Return the (X, Y) coordinate for the center point of the cell that contains the specified text.  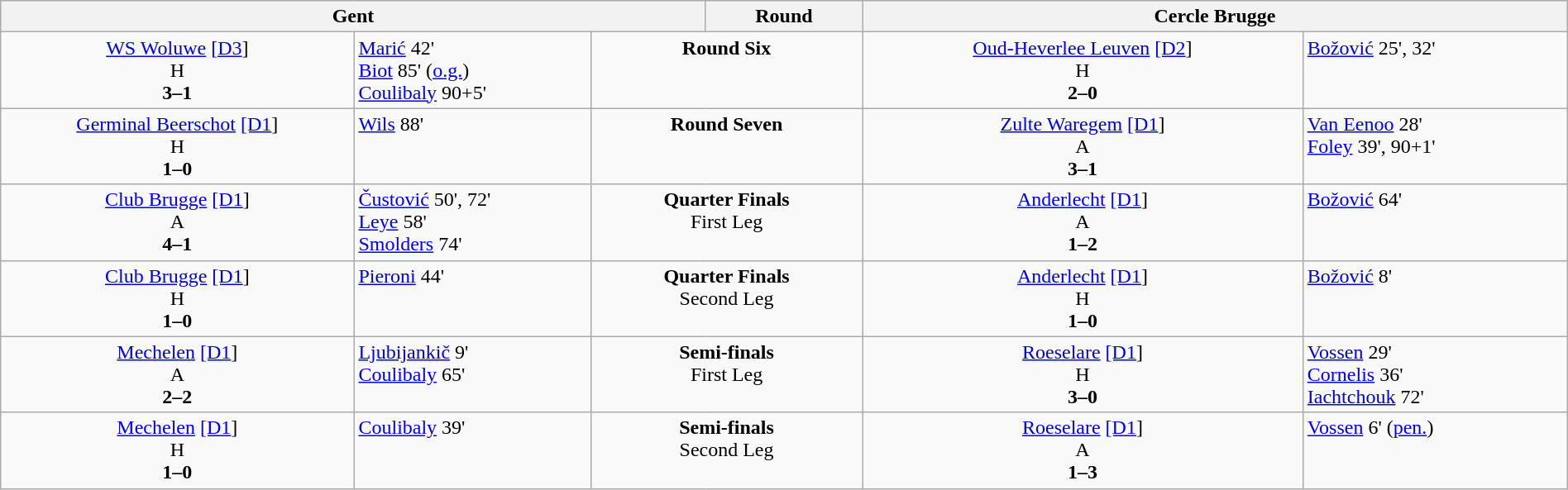
Mechelen [D1]H1–0 (177, 450)
Semi-finalsSecond Leg (726, 450)
Quarter FinalsSecond Leg (726, 298)
Coulibaly 39' (473, 450)
Božović 64' (1435, 222)
Round Six (726, 70)
Roeselare [D1]A1–3 (1083, 450)
Club Brugge [D1]H1–0 (177, 298)
Quarter FinalsFirst Leg (726, 222)
Round Seven (726, 146)
Germinal Beerschot [D1]H1–0 (177, 146)
Cercle Brugge (1216, 17)
WS Woluwe [D3]H3–1 (177, 70)
Gent (353, 17)
Vossen 29'Cornelis 36'Iachtchouk 72' (1435, 374)
Van Eenoo 28' Foley 39', 90+1' (1435, 146)
Ljubijankič 9'Coulibaly 65' (473, 374)
Pieroni 44' (473, 298)
Marić 42' Biot 85' (o.g.)Coulibaly 90+5' (473, 70)
Roeselare [D1]H3–0 (1083, 374)
Anderlecht [D1]A1–2 (1083, 222)
Zulte Waregem [D1]A3–1 (1083, 146)
Vossen 6' (pen.) (1435, 450)
Oud-Heverlee Leuven [D2]H2–0 (1083, 70)
Mechelen [D1]A2–2 (177, 374)
Round (784, 17)
Čustović 50', 72' Leye 58' Smolders 74' (473, 222)
Božović 25', 32' (1435, 70)
Anderlecht [D1]H1–0 (1083, 298)
Božović 8' (1435, 298)
Club Brugge [D1]A4–1 (177, 222)
Wils 88' (473, 146)
Semi-finalsFirst Leg (726, 374)
